Scan for the cell matching the given text and deliver its (X, Y) coordinate at center. 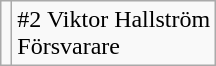
#2 Viktor HallströmFörsvarare (114, 34)
